Output the [x, y] coordinate of the center of the cell containing the given text.  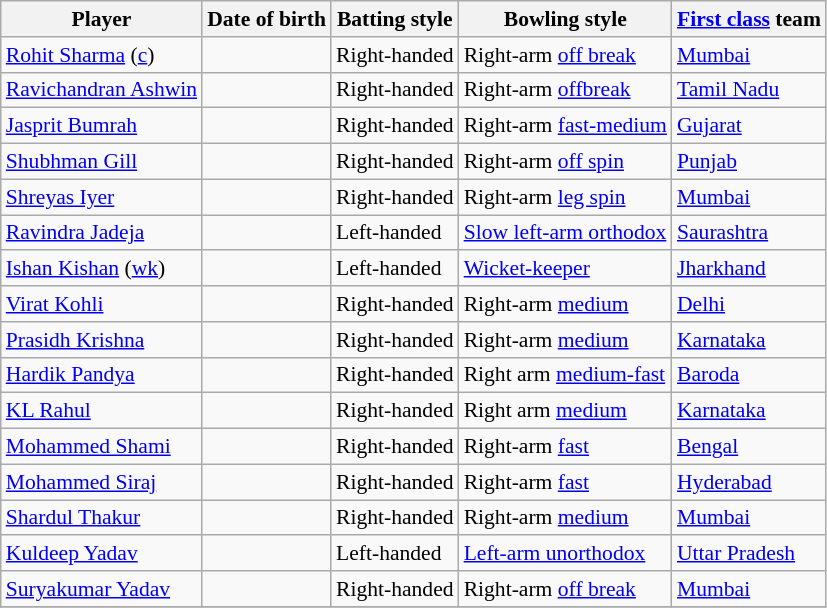
Uttar Pradesh [749, 554]
Right-arm offbreak [566, 90]
Right-arm leg spin [566, 197]
Right arm medium [566, 411]
Shubhman Gill [102, 162]
Delhi [749, 304]
KL Rahul [102, 411]
Hardik Pandya [102, 375]
Player [102, 19]
Shardul Thakur [102, 518]
Bengal [749, 447]
Hyderabad [749, 482]
Jharkhand [749, 269]
Mohammed Shami [102, 447]
Right-arm off spin [566, 162]
Rohit Sharma (c) [102, 55]
Prasidh Krishna [102, 340]
Bowling style [566, 19]
Wicket-keeper [566, 269]
Kuldeep Yadav [102, 554]
Shreyas Iyer [102, 197]
Batting style [395, 19]
Saurashtra [749, 233]
Ravichandran Ashwin [102, 90]
Jasprit Bumrah [102, 126]
Left-arm unorthodox [566, 554]
Slow left-arm orthodox [566, 233]
Tamil Nadu [749, 90]
Virat Kohli [102, 304]
First class team [749, 19]
Punjab [749, 162]
Right-arm fast-medium [566, 126]
Baroda [749, 375]
Ishan Kishan (wk) [102, 269]
Ravindra Jadeja [102, 233]
Mohammed Siraj [102, 482]
Suryakumar Yadav [102, 589]
Gujarat [749, 126]
Date of birth [266, 19]
Right arm medium-fast [566, 375]
